Search for the cell housing the specified text and yield its [x, y] center coordinate. 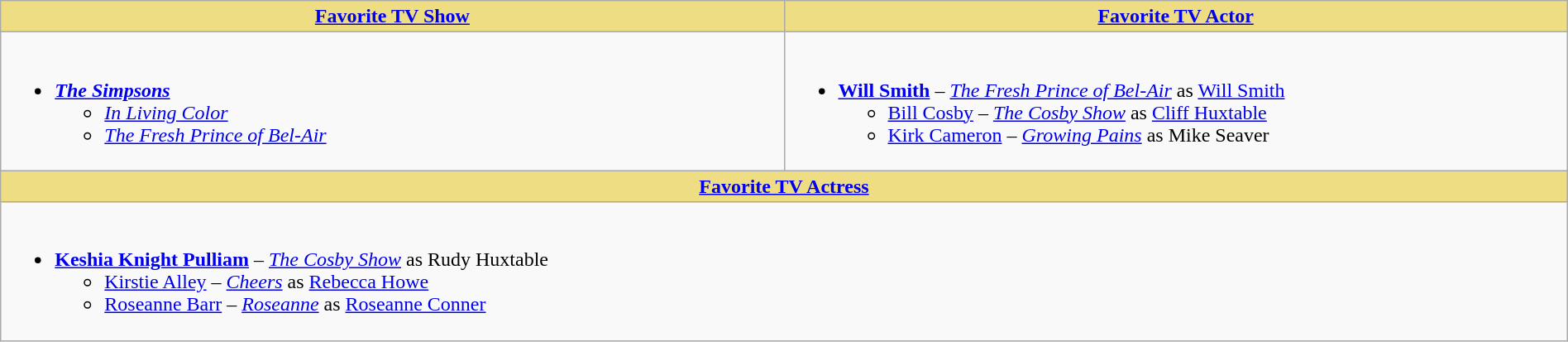
Favorite TV Actor [1176, 17]
The SimpsonsIn Living ColorThe Fresh Prince of Bel-Air [392, 101]
Favorite TV Actress [784, 186]
Will Smith – The Fresh Prince of Bel-Air as Will SmithBill Cosby – The Cosby Show as Cliff HuxtableKirk Cameron – Growing Pains as Mike Seaver [1176, 101]
Keshia Knight Pulliam – The Cosby Show as Rudy HuxtableKirstie Alley – Cheers as Rebecca HoweRoseanne Barr – Roseanne as Roseanne Conner [784, 272]
Favorite TV Show [392, 17]
